Locate the cell with the specified text and output its (X, Y) center coordinate. 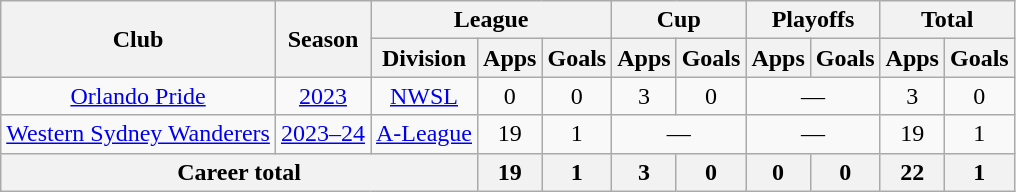
Total (947, 20)
Season (322, 39)
22 (912, 172)
Club (138, 39)
2023 (322, 96)
A-League (424, 134)
2023–24 (322, 134)
Division (424, 58)
Playoffs (813, 20)
Career total (240, 172)
Orlando Pride (138, 96)
Cup (679, 20)
NWSL (424, 96)
League (490, 20)
Western Sydney Wanderers (138, 134)
